Find where the given text appears and provide that cell's center as [x, y] coordinate. 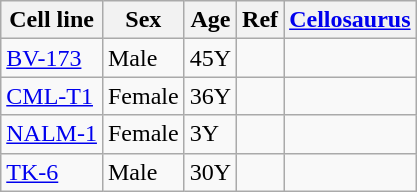
CML-T1 [52, 96]
30Y [210, 172]
Ref [260, 20]
Cellosaurus [350, 20]
Cell line [52, 20]
3Y [210, 134]
Sex [143, 20]
NALM-1 [52, 134]
BV-173 [52, 58]
45Y [210, 58]
36Y [210, 96]
TK-6 [52, 172]
Age [210, 20]
